Return [X, Y] of the center of cell containing provided text 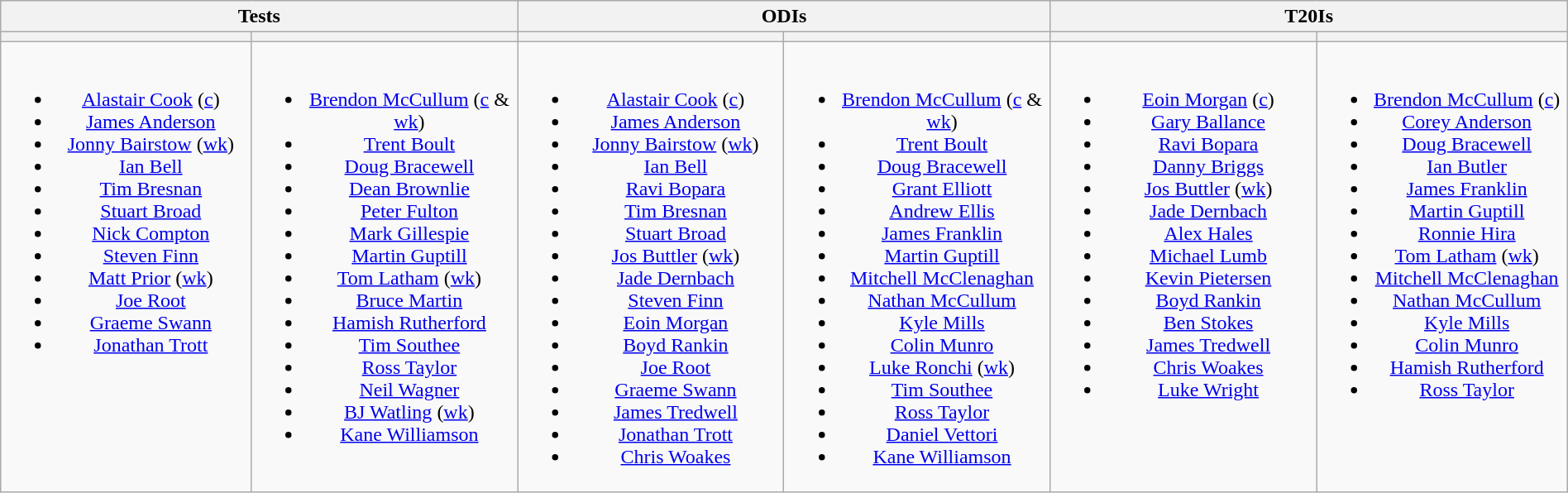
ODIs [784, 17]
Tests [260, 17]
T20Is [1308, 17]
